Provide the (x, y) coordinate of the cell's center where the given text is located.  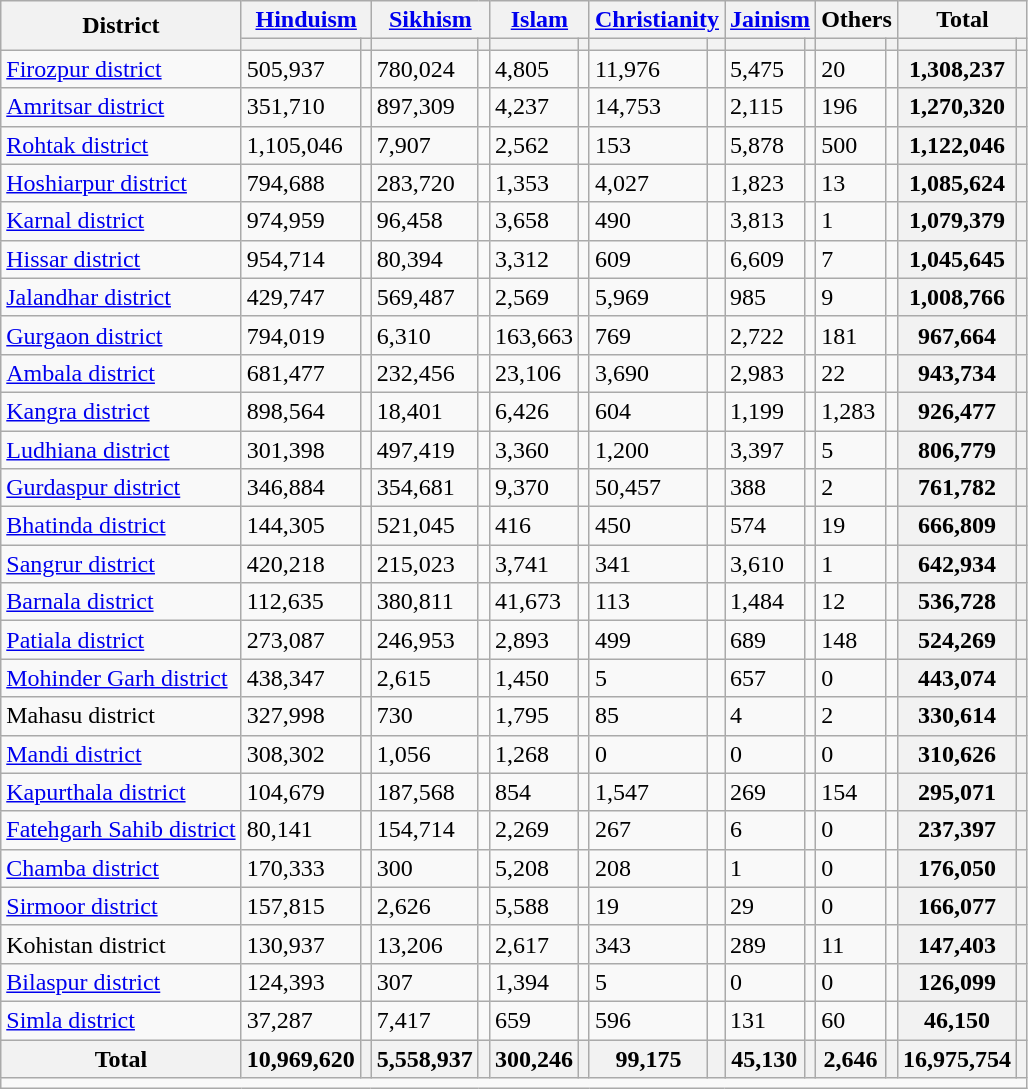
18,401 (424, 411)
14,753 (648, 107)
104,679 (300, 792)
60 (851, 1020)
794,019 (300, 335)
1,200 (648, 449)
Chamba district (121, 868)
974,959 (300, 221)
273,087 (300, 640)
346,884 (300, 488)
1,268 (534, 754)
341 (648, 564)
5,208 (534, 868)
4,027 (648, 183)
1,122,046 (956, 145)
3,690 (648, 373)
Bilaspur district (121, 982)
289 (765, 944)
196 (851, 107)
Patiala district (121, 640)
2,646 (851, 1059)
45,130 (765, 1059)
50,457 (648, 488)
Bhatinda district (121, 526)
689 (765, 640)
283,720 (424, 183)
147,403 (956, 944)
Hissar district (121, 259)
327,998 (300, 716)
5,475 (765, 69)
126,099 (956, 982)
13,206 (424, 944)
6 (765, 830)
144,305 (300, 526)
308,302 (300, 754)
4,237 (534, 107)
1,105,046 (300, 145)
574 (765, 526)
22 (851, 373)
154 (851, 792)
2,983 (765, 373)
9,370 (534, 488)
604 (648, 411)
Jalandhar district (121, 297)
380,811 (424, 602)
Gurgaon district (121, 335)
Ludhiana district (121, 449)
7 (851, 259)
99,175 (648, 1059)
Sikhism (430, 20)
596 (648, 1020)
Kangra district (121, 411)
6,310 (424, 335)
1,795 (534, 716)
310,626 (956, 754)
943,734 (956, 373)
Sangrur district (121, 564)
450 (648, 526)
1,283 (851, 411)
1,547 (648, 792)
666,809 (956, 526)
3,610 (765, 564)
794,688 (300, 183)
113 (648, 602)
Fatehgarh Sahib district (121, 830)
300,246 (534, 1059)
300 (424, 868)
416 (534, 526)
166,077 (956, 906)
Hoshiarpur district (121, 183)
41,673 (534, 602)
490 (648, 221)
Sirmoor district (121, 906)
761,782 (956, 488)
Others (857, 20)
176,050 (956, 868)
330,614 (956, 716)
1,394 (534, 982)
420,218 (300, 564)
2,617 (534, 944)
1,484 (765, 602)
District (121, 26)
2,893 (534, 640)
Mohinder Garh district (121, 678)
131 (765, 1020)
16,975,754 (956, 1059)
Simla district (121, 1020)
Karnal district (121, 221)
3,741 (534, 564)
443,074 (956, 678)
505,937 (300, 69)
354,681 (424, 488)
954,714 (300, 259)
154,714 (424, 830)
80,141 (300, 830)
3,813 (765, 221)
609 (648, 259)
2,562 (534, 145)
181 (851, 335)
2,115 (765, 107)
6,426 (534, 411)
163,663 (534, 335)
Kohistan district (121, 944)
4,805 (534, 69)
237,397 (956, 830)
500 (851, 145)
2,615 (424, 678)
926,477 (956, 411)
659 (534, 1020)
7,417 (424, 1020)
112,635 (300, 602)
1,308,237 (956, 69)
3,360 (534, 449)
769 (648, 335)
124,393 (300, 982)
170,333 (300, 868)
11 (851, 944)
2,722 (765, 335)
1,045,645 (956, 259)
730 (424, 716)
215,023 (424, 564)
187,568 (424, 792)
854 (534, 792)
1,199 (765, 411)
Amritsar district (121, 107)
295,071 (956, 792)
130,937 (300, 944)
1,085,624 (956, 183)
429,747 (300, 297)
5,878 (765, 145)
208 (648, 868)
Mandi district (121, 754)
11,976 (648, 69)
1,823 (765, 183)
9 (851, 297)
657 (765, 678)
1,270,320 (956, 107)
3,658 (534, 221)
521,045 (424, 526)
23,106 (534, 373)
Kapurthala district (121, 792)
6,609 (765, 259)
351,710 (300, 107)
4 (765, 716)
80,394 (424, 259)
343 (648, 944)
1,008,766 (956, 297)
Mahasu district (121, 716)
Jainism (770, 20)
1,450 (534, 678)
Rohtak district (121, 145)
681,477 (300, 373)
232,456 (424, 373)
536,728 (956, 602)
267 (648, 830)
5,588 (534, 906)
Gurdaspur district (121, 488)
497,419 (424, 449)
7,907 (424, 145)
1,079,379 (956, 221)
1,056 (424, 754)
Barnala district (121, 602)
269 (765, 792)
10,969,620 (300, 1059)
2,269 (534, 830)
157,815 (300, 906)
2,626 (424, 906)
967,664 (956, 335)
780,024 (424, 69)
Christianity (656, 20)
3,312 (534, 259)
5,558,937 (424, 1059)
1,353 (534, 183)
438,347 (300, 678)
13 (851, 183)
897,309 (424, 107)
37,287 (300, 1020)
29 (765, 906)
96,458 (424, 221)
Hinduism (306, 20)
3,397 (765, 449)
2,569 (534, 297)
85 (648, 716)
388 (765, 488)
524,269 (956, 640)
985 (765, 297)
153 (648, 145)
Firozpur district (121, 69)
499 (648, 640)
246,953 (424, 640)
569,487 (424, 297)
Ambala district (121, 373)
148 (851, 640)
307 (424, 982)
806,779 (956, 449)
642,934 (956, 564)
12 (851, 602)
5,969 (648, 297)
898,564 (300, 411)
20 (851, 69)
301,398 (300, 449)
Islam (539, 20)
46,150 (956, 1020)
